Detect which cell encompasses the target text, then output its [x, y] center coordinate. 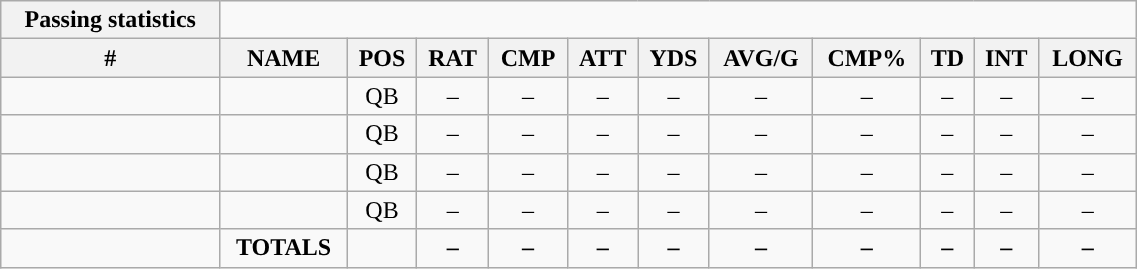
AVG/G [761, 58]
TOTALS [284, 248]
ATT [603, 58]
CMP% [867, 58]
RAT [453, 58]
TD [948, 58]
NAME [284, 58]
CMP [528, 58]
YDS [674, 58]
POS [382, 58]
LONG [1088, 58]
Passing statistics [110, 20]
INT [1006, 58]
# [110, 58]
